Identify which cell holds the provided text, then report its (x, y) central coordinate. 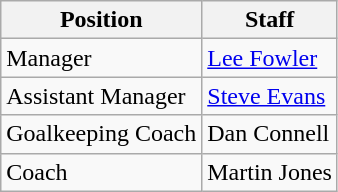
Staff (270, 20)
Position (102, 20)
Lee Fowler (270, 58)
Goalkeeping Coach (102, 134)
Coach (102, 172)
Assistant Manager (102, 96)
Martin Jones (270, 172)
Steve Evans (270, 96)
Dan Connell (270, 134)
Manager (102, 58)
